Provide the [x, y] coordinate of the cell's center where the given text is located.  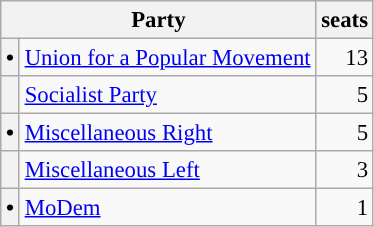
Miscellaneous Left [168, 170]
seats [344, 20]
Miscellaneous Right [168, 133]
Socialist Party [168, 95]
1 [344, 208]
Party [158, 20]
MoDem [168, 208]
Union for a Popular Movement [168, 58]
13 [344, 58]
3 [344, 170]
